From the cell containing the given text, extract its center point as [X, Y] coordinate. 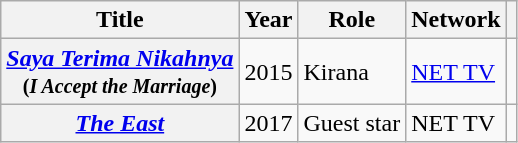
Saya Terima Nikahnya (I Accept the Marriage) [120, 72]
2017 [268, 123]
Guest star [352, 123]
The East [120, 123]
Year [268, 20]
Title [120, 20]
2015 [268, 72]
Kirana [352, 72]
Network [456, 20]
Role [352, 20]
